Detect which cell encompasses the target text, then output its [x, y] center coordinate. 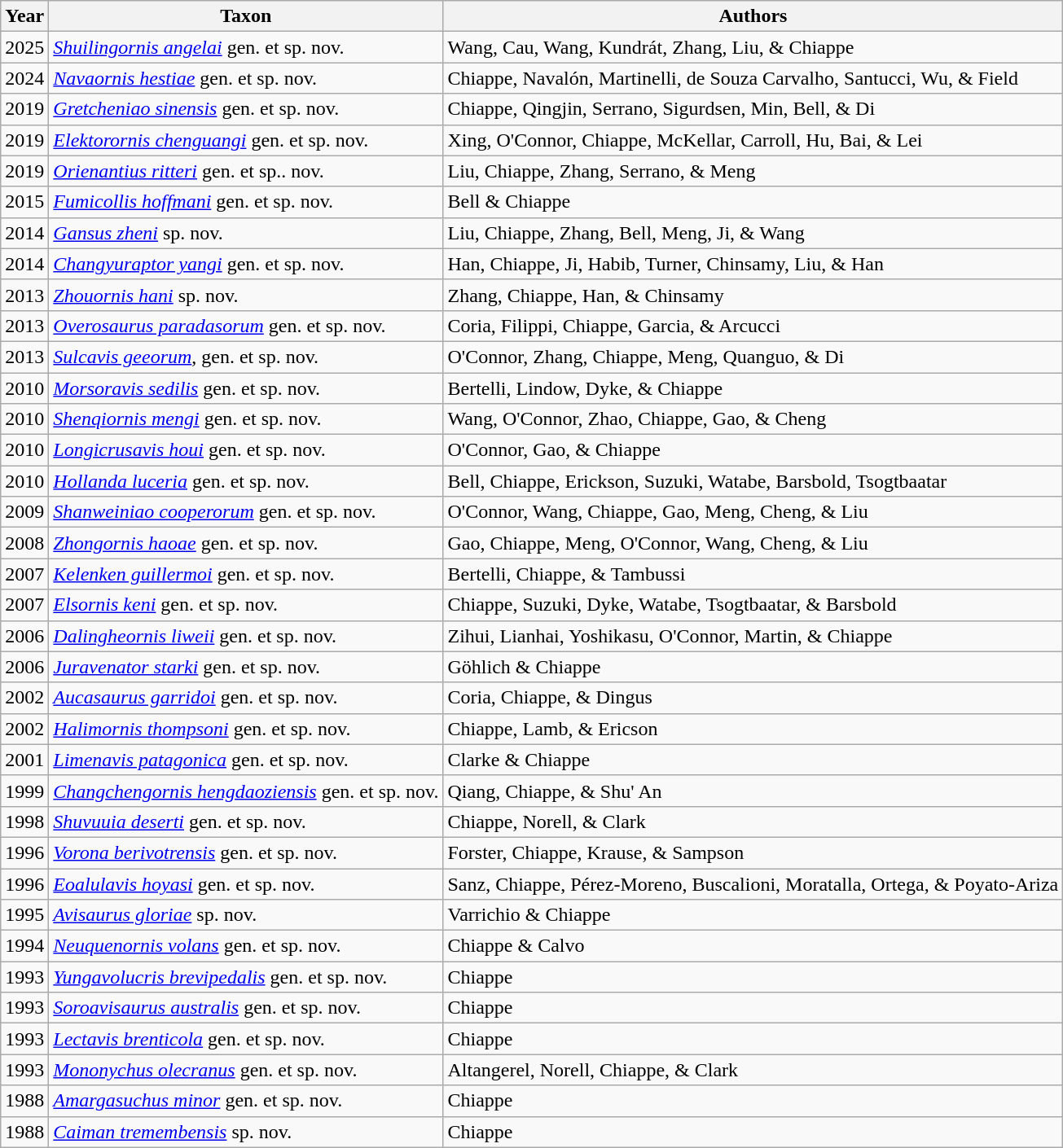
O'Connor, Zhang, Chiappe, Meng, Quanguo, & Di [753, 357]
2024 [24, 78]
Mononychus olecranus gen. et sp. nov. [246, 1070]
Sulcavis geeorum, gen. et sp. nov. [246, 357]
Clarke & Chiappe [753, 760]
Aucasaurus garridoi gen. et sp. nov. [246, 698]
2025 [24, 47]
Altangerel, Norell, Chiappe, & Clark [753, 1070]
Gansus zheni sp. nov. [246, 233]
Qiang, Chiappe, & Shu' An [753, 791]
Elektorornis chenguangi gen. et sp. nov. [246, 140]
Soroavisaurus australis gen. et sp. nov. [246, 1008]
Göhlich & Chiappe [753, 667]
Changchengornis hengdaoziensis gen. et sp. nov. [246, 791]
Forster, Chiappe, Krause, & Sampson [753, 852]
Shenqiornis mengi gen. et sp. nov. [246, 419]
Navaornis hestiae gen. et sp. nov. [246, 78]
Orienantius ritteri gen. et sp.. nov. [246, 171]
Amargasuchus minor gen. et sp. nov. [246, 1101]
Zhongornis haoae gen. et sp. nov. [246, 543]
Dalingheornis liweii gen. et sp. nov. [246, 636]
Zhang, Chiappe, Han, & Chinsamy [753, 295]
Eoalulavis hoyasi gen. et sp. nov. [246, 883]
Year [24, 16]
Chiappe, Norell, & Clark [753, 822]
Vorona berivotrensis gen. et sp. nov. [246, 852]
Gao, Chiappe, Meng, O'Connor, Wang, Cheng, & Liu [753, 543]
2009 [24, 512]
Chiappe, Lamb, & Ericson [753, 729]
Bertelli, Chiappe, & Tambussi [753, 574]
Shuilingornis angelai gen. et sp. nov. [246, 47]
Changyuraptor yangi gen. et sp. nov. [246, 264]
O'Connor, Wang, Chiappe, Gao, Meng, Cheng, & Liu [753, 512]
Kelenken guillermoi gen. et sp. nov. [246, 574]
Limenavis patagonica gen. et sp. nov. [246, 760]
Lectavis brenticola gen. et sp. nov. [246, 1039]
Coria, Filippi, Chiappe, Garcia, & Arcucci [753, 326]
Caiman tremembensis sp. nov. [246, 1132]
Bell, Chiappe, Erickson, Suzuki, Watabe, Barsbold, Tsogtbaatar [753, 481]
Wang, O'Connor, Zhao, Chiappe, Gao, & Cheng [753, 419]
2001 [24, 760]
Sanz, Chiappe, Pérez-Moreno, Buscalioni, Moratalla, Ortega, & Poyato-Ariza [753, 883]
Chiappe & Calvo [753, 946]
Varrichio & Chiappe [753, 915]
1994 [24, 946]
2015 [24, 202]
1999 [24, 791]
Fumicollis hoffmani gen. et sp. nov. [246, 202]
Elsornis keni gen. et sp. nov. [246, 605]
Zihui, Lianhai, Yoshikasu, O'Connor, Martin, & Chiappe [753, 636]
Longicrusavis houi gen. et sp. nov. [246, 450]
Liu, Chiappe, Zhang, Serrano, & Meng [753, 171]
Chiappe, Qingjin, Serrano, Sigurdsen, Min, Bell, & Di [753, 109]
O'Connor, Gao, & Chiappe [753, 450]
Halimornis thompsoni gen. et sp. nov. [246, 729]
Overosaurus paradasorum gen. et sp. nov. [246, 326]
1995 [24, 915]
Zhouornis hani sp. nov. [246, 295]
Wang, Cau, Wang, Kundrát, Zhang, Liu, & Chiappe [753, 47]
Liu, Chiappe, Zhang, Bell, Meng, Ji, & Wang [753, 233]
Shanweiniao cooperorum gen. et sp. nov. [246, 512]
Juravenator starki gen. et sp. nov. [246, 667]
Taxon [246, 16]
Authors [753, 16]
Morsoravis sedilis gen. et sp. nov. [246, 388]
Coria, Chiappe, & Dingus [753, 698]
Yungavolucris brevipedalis gen. et sp. nov. [246, 977]
Avisaurus gloriae sp. nov. [246, 915]
2008 [24, 543]
Han, Chiappe, Ji, Habib, Turner, Chinsamy, Liu, & Han [753, 264]
Chiappe, Navalón, Martinelli, de Souza Carvalho, Santucci, Wu, & Field [753, 78]
Hollanda luceria gen. et sp. nov. [246, 481]
Xing, O'Connor, Chiappe, McKellar, Carroll, Hu, Bai, & Lei [753, 140]
Shuvuuia deserti gen. et sp. nov. [246, 822]
Bell & Chiappe [753, 202]
Gretcheniao sinensis gen. et sp. nov. [246, 109]
Neuquenornis volans gen. et sp. nov. [246, 946]
Bertelli, Lindow, Dyke, & Chiappe [753, 388]
Chiappe, Suzuki, Dyke, Watabe, Tsogtbaatar, & Barsbold [753, 605]
1998 [24, 822]
